Output the (x, y) coordinate of the center of the cell containing the given text.  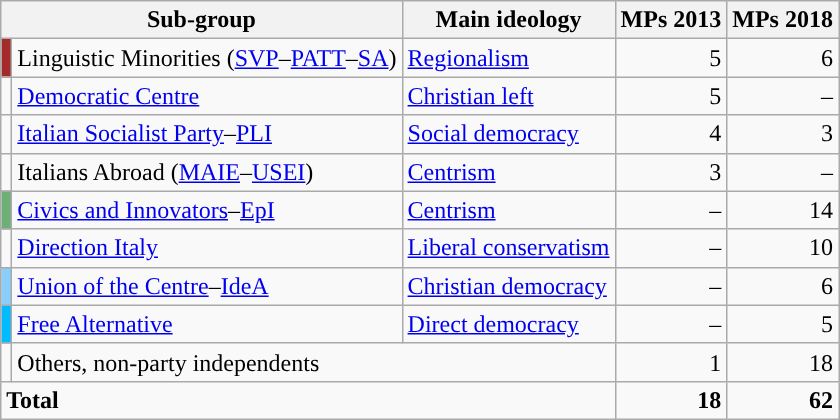
MPs 2013 (671, 20)
Liberal conservatism (508, 248)
Sub-group (202, 20)
Regionalism (508, 58)
Direct democracy (508, 324)
Democratic Centre (207, 96)
Christian left (508, 96)
Free Alternative (207, 324)
Linguistic Minorities (SVP–PATT–SA) (207, 58)
Italian Socialist Party–PLI (207, 134)
Civics and Innovators–EpI (207, 210)
Union of the Centre–IdeA (207, 286)
MPs 2018 (783, 20)
Total (308, 400)
Italians Abroad (MAIE–USEI) (207, 172)
Social democracy (508, 134)
1 (671, 362)
Others, non-party independents (314, 362)
14 (783, 210)
Direction Italy (207, 248)
Christian democracy (508, 286)
62 (783, 400)
10 (783, 248)
4 (671, 134)
Main ideology (508, 20)
